Return the [x, y] coordinate for the center point of the cell that contains the specified text.  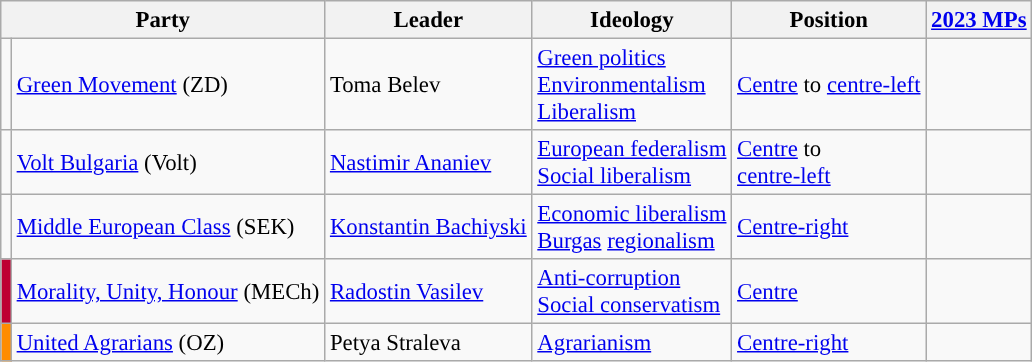
Morality, Unity, Honour (MECh) [168, 292]
Middle European Class (SEK) [168, 228]
United Agrarians (OZ) [168, 343]
Ideology [632, 20]
Centre [829, 292]
Radostin Vasilev [428, 292]
Centre to centre-left [829, 85]
2023 MPs [979, 20]
Green Movement (ZD) [168, 85]
Toma Belev [428, 85]
Agrarianism [632, 343]
Volt Bulgaria (Volt) [168, 162]
Economic liberalismBurgas regionalism [632, 228]
Leader [428, 20]
Konstantin Bachiyski [428, 228]
Petya Straleva [428, 343]
Centre tocentre-left [829, 162]
Anti-corruptionSocial conservatism [632, 292]
Green politicsEnvironmentalismLiberalism [632, 85]
European federalismSocial liberalism [632, 162]
Nastimir Ananiev [428, 162]
Party [163, 20]
Position [829, 20]
